Locate the cell with the specified text and output its [X, Y] center coordinate. 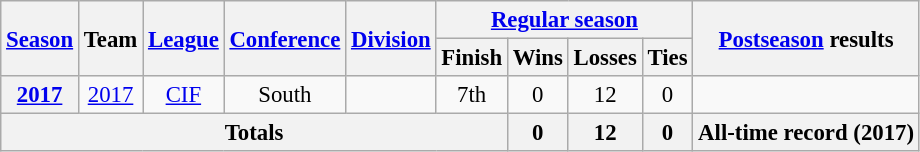
Regular season [564, 20]
Totals [254, 133]
Conference [285, 38]
South [285, 95]
Division [391, 38]
CIF [184, 95]
Wins [538, 58]
League [184, 38]
Ties [668, 58]
Finish [472, 58]
Team [110, 38]
Season [40, 38]
Losses [605, 58]
All-time record (2017) [806, 133]
7th [472, 95]
Postseason results [806, 38]
